From the cell containing the given text, extract its center point as [x, y] coordinate. 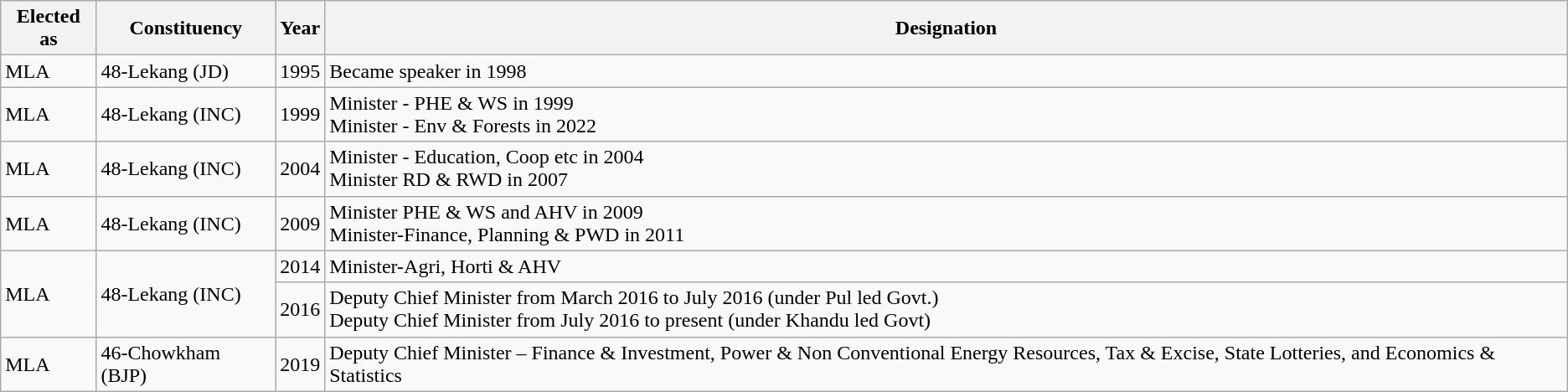
Year [300, 28]
2004 [300, 169]
Deputy Chief Minister from March 2016 to July 2016 (under Pul led Govt.)Deputy Chief Minister from July 2016 to present (under Khandu led Govt) [946, 310]
1995 [300, 71]
Minister - Education, Coop etc in 2004Minister RD & RWD in 2007 [946, 169]
Minister PHE & WS and AHV in 2009Minister-Finance, Planning & PWD in 2011 [946, 223]
Minister-Agri, Horti & AHV [946, 266]
Elected as [49, 28]
1999 [300, 114]
2014 [300, 266]
2019 [300, 364]
Deputy Chief Minister – Finance & Investment, Power & Non Conventional Energy Resources, Tax & Excise, State Lotteries, and Economics & Statistics [946, 364]
46-Chowkham (BJP) [186, 364]
Designation [946, 28]
Minister - PHE & WS in 1999Minister - Env & Forests in 2022 [946, 114]
2016 [300, 310]
Became speaker in 1998 [946, 71]
2009 [300, 223]
48-Lekang (JD) [186, 71]
Constituency [186, 28]
